For the text-containing cell, return its midpoint in [x, y] coordinate format. 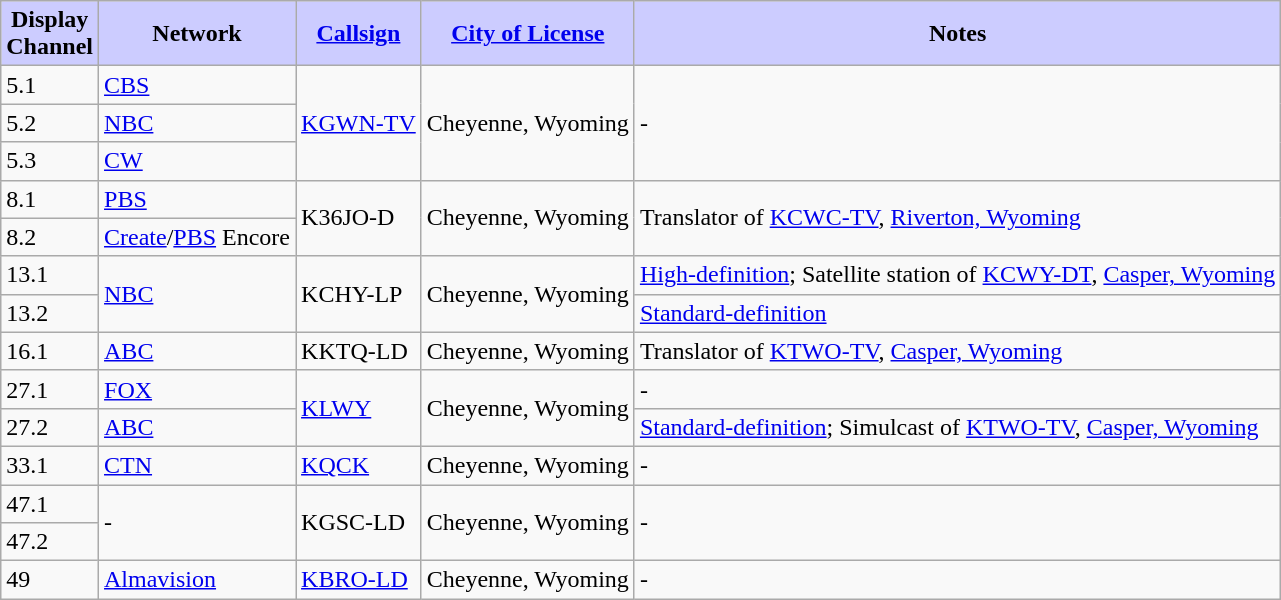
KGSC-LD [359, 522]
47.1 [50, 503]
16.1 [50, 351]
CBS [198, 85]
CW [198, 161]
KKTQ-LD [359, 351]
13.2 [50, 313]
KQCK [359, 465]
27.2 [50, 427]
8.2 [50, 237]
FOX [198, 389]
K36JO-D [359, 218]
13.1 [50, 275]
City of License [528, 34]
5.2 [50, 123]
Network [198, 34]
KCHY-LP [359, 294]
High-definition; Satellite station of KCWY-DT, Casper, Wyoming [957, 275]
8.1 [50, 199]
DisplayChannel [50, 34]
KLWY [359, 408]
CTN [198, 465]
5.1 [50, 85]
33.1 [50, 465]
Create/PBS Encore [198, 237]
5.3 [50, 161]
Standard-definition; Simulcast of KTWO-TV, Casper, Wyoming [957, 427]
Translator of KTWO-TV, Casper, Wyoming [957, 351]
27.1 [50, 389]
Translator of KCWC-TV, Riverton, Wyoming [957, 218]
Notes [957, 34]
47.2 [50, 542]
Standard-definition [957, 313]
49 [50, 580]
Almavision [198, 580]
Callsign [359, 34]
PBS [198, 199]
KBRO-LD [359, 580]
KGWN-TV [359, 123]
